From the cell containing the given text, extract its center point as [X, Y] coordinate. 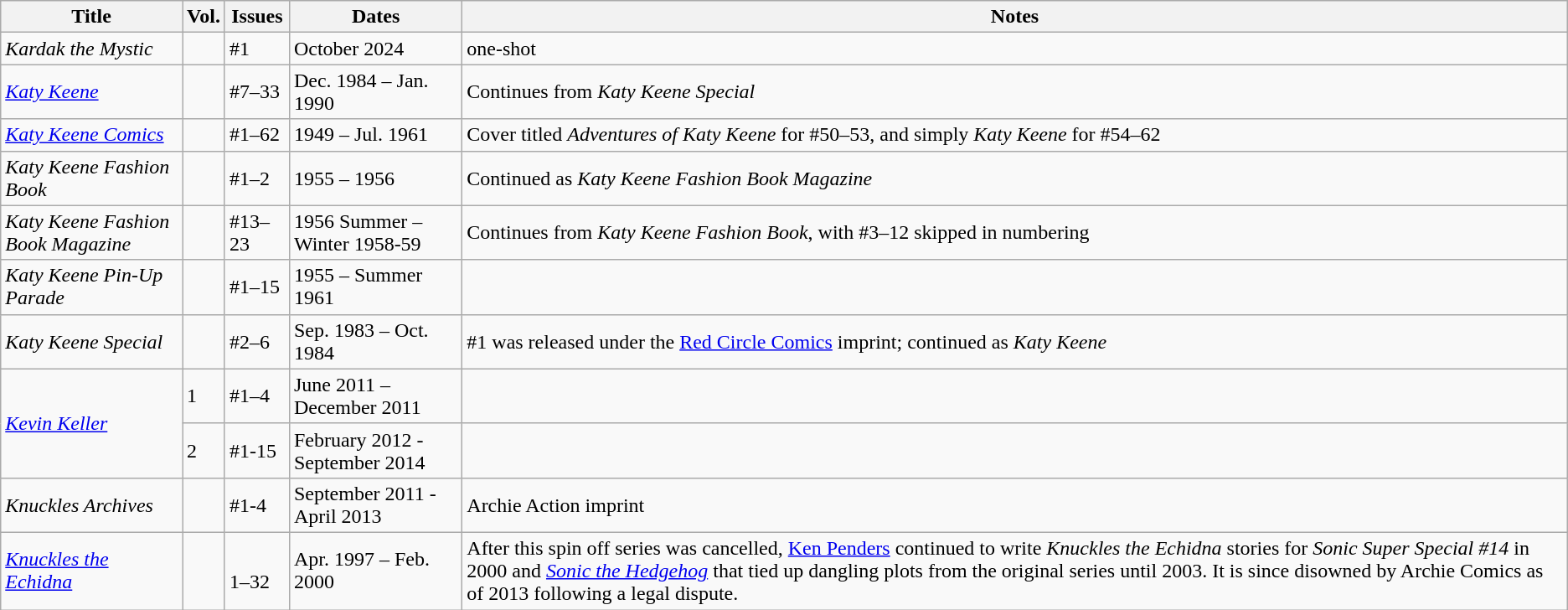
#7–33 [256, 92]
Sep. 1983 – Oct. 1984 [375, 342]
Knuckles Archives [92, 504]
one-shot [1015, 49]
1 [204, 395]
Title [92, 17]
#1–15 [256, 287]
2 [204, 451]
February 2012 - September 2014 [375, 451]
1949 – Jul. 1961 [375, 135]
Katy Keene [92, 92]
October 2024 [375, 49]
#1–62 [256, 135]
Knuckles the Echidna [92, 571]
Katy Keene Special [92, 342]
#2–6 [256, 342]
Kardak the Mystic [92, 49]
#13–23 [256, 233]
June 2011 – December 2011 [375, 395]
Katy Keene Fashion Book Magazine [92, 233]
1955 – Summer 1961 [375, 287]
Issues [256, 17]
Dates [375, 17]
Continued as Katy Keene Fashion Book Magazine [1015, 178]
Archie Action imprint [1015, 504]
September 2011 - April 2013 [375, 504]
Katy Keene Fashion Book [92, 178]
#1 was released under the Red Circle Comics imprint; continued as Katy Keene [1015, 342]
Katy Keene Comics [92, 135]
Apr. 1997 – Feb. 2000 [375, 571]
#1–4 [256, 395]
1956 Summer – Winter 1958-59 [375, 233]
1–32 [256, 571]
#1 [256, 49]
Kevin Keller [92, 423]
#1–2 [256, 178]
Vol. [204, 17]
1955 – 1956 [375, 178]
Dec. 1984 – Jan. 1990 [375, 92]
Katy Keene Pin-Up Parade [92, 287]
Continues from Katy Keene Fashion Book, with #3–12 skipped in numbering [1015, 233]
#1-4 [256, 504]
Cover titled Adventures of Katy Keene for #50–53, and simply Katy Keene for #54–62 [1015, 135]
Continues from Katy Keene Special [1015, 92]
Notes [1015, 17]
#1-15 [256, 451]
